Locate the cell with the specified text and output its (X, Y) center coordinate. 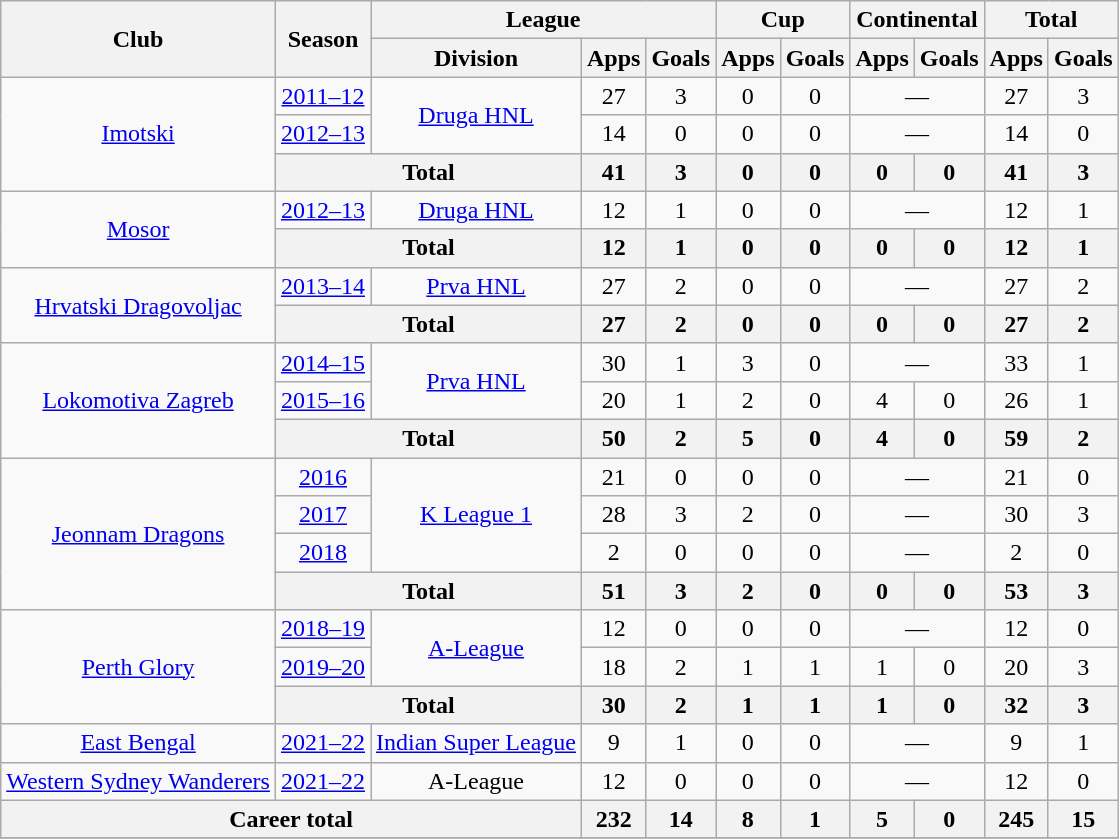
2018 (322, 553)
Mosor (138, 229)
K League 1 (476, 515)
26 (1016, 400)
Division (476, 58)
32 (1016, 705)
2011–12 (322, 96)
2017 (322, 515)
28 (613, 515)
18 (613, 667)
East Bengal (138, 743)
245 (1016, 819)
Club (138, 39)
2015–16 (322, 400)
Season (322, 39)
Jeonnam Dragons (138, 534)
2019–20 (322, 667)
Continental (917, 20)
232 (613, 819)
33 (1016, 362)
53 (1016, 591)
Perth Glory (138, 667)
2016 (322, 477)
2014–15 (322, 362)
15 (1083, 819)
Imotski (138, 134)
59 (1016, 438)
League (542, 20)
Indian Super League (476, 743)
51 (613, 591)
50 (613, 438)
Hrvatski Dragovoljac (138, 305)
8 (748, 819)
Western Sydney Wanderers (138, 781)
Cup (783, 20)
Lokomotiva Zagreb (138, 400)
2018–19 (322, 629)
2013–14 (322, 286)
Career total (292, 819)
